For the text-containing cell, return its midpoint in (x, y) coordinate format. 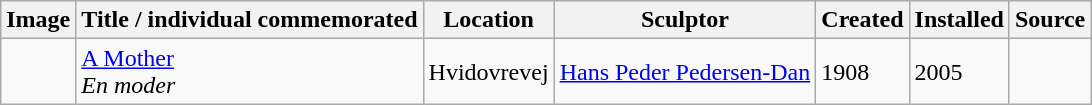
2005 (959, 72)
Title / individual commemorated (250, 20)
Created (862, 20)
Hans Peder Pedersen-Dan (685, 72)
Source (1050, 20)
1908 (862, 72)
A Mother En moder (250, 72)
Image (38, 20)
Sculptor (685, 20)
Installed (959, 20)
Location (488, 20)
Hvidovrevej (488, 72)
